Extract the (x, y) coordinate from the center of the cell holding the provided text.  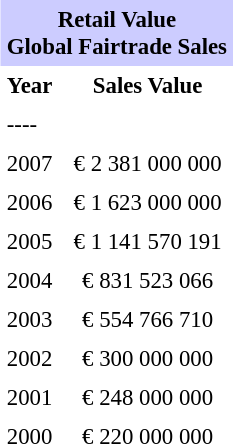
€ 1 141 570 191 (148, 242)
Retail ValueGlobal Fairtrade Sales (117, 33)
2007 (32, 164)
2004 (32, 280)
€ 2 381 000 000 (148, 164)
---- (117, 124)
Year (32, 86)
€ 300 000 000 (148, 358)
2002 (32, 358)
€ 248 000 000 (148, 398)
€ 1 623 000 000 (148, 202)
Sales Value (148, 86)
€ 831 523 066 (148, 280)
€ 554 766 710 (148, 320)
2005 (32, 242)
2003 (32, 320)
2006 (32, 202)
2001 (32, 398)
